For the text-containing cell, return its midpoint in (x, y) coordinate format. 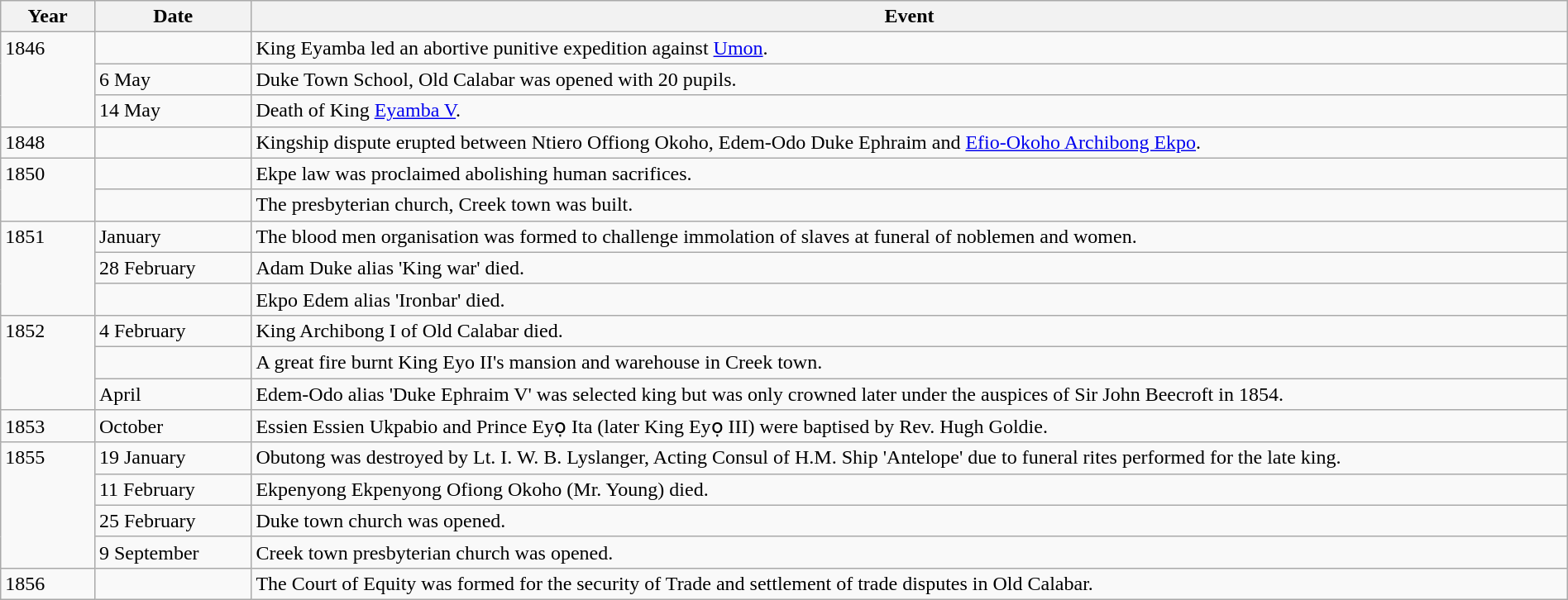
The blood men organisation was formed to challenge immolation of slaves at funeral of noblemen and women. (910, 236)
The presbyterian church, Creek town was built. (910, 205)
1850 (48, 189)
6 May (172, 79)
April (172, 394)
9 September (172, 552)
Date (172, 17)
Death of King Eyamba V. (910, 111)
28 February (172, 268)
1848 (48, 142)
Year (48, 17)
Adam Duke alias 'King war' died. (910, 268)
11 February (172, 489)
19 January (172, 458)
Duke town church was opened. (910, 521)
1855 (48, 505)
25 February (172, 521)
The Court of Equity was formed for the security of Trade and settlement of trade disputes in Old Calabar. (910, 583)
1851 (48, 268)
Creek town presbyterian church was opened. (910, 552)
1853 (48, 426)
Kingship dispute erupted between Ntiero Offiong Okoho, Edem-Odo Duke Ephraim and Efio-Okoho Archibong Ekpo. (910, 142)
14 May (172, 111)
Obutong was destroyed by Lt. I. W. B. Lyslanger, Acting Consul of H.M. Ship 'Antelope' due to funeral rites performed for the late king. (910, 458)
Essien Essien Ukpabio and Prince Eyọ Ita (later King Eyọ III) were baptised by Rev. Hugh Goldie. (910, 426)
January (172, 236)
1852 (48, 362)
Ekpenyong Ekpenyong Ofiong Okoho (Mr. Young) died. (910, 489)
Ekpo Edem alias 'Ironbar' died. (910, 299)
1846 (48, 79)
Edem-Odo alias 'Duke Ephraim V' was selected king but was only crowned later under the auspices of Sir John Beecroft in 1854. (910, 394)
1856 (48, 583)
Event (910, 17)
King Archibong I of Old Calabar died. (910, 331)
4 February (172, 331)
October (172, 426)
King Eyamba led an abortive punitive expedition against Umon. (910, 48)
A great fire burnt King Eyo II's mansion and warehouse in Creek town. (910, 362)
Duke Town School, Old Calabar was opened with 20 pupils. (910, 79)
Ekpe law was proclaimed abolishing human sacrifices. (910, 174)
